Search for the cell housing the specified text and yield its (x, y) center coordinate. 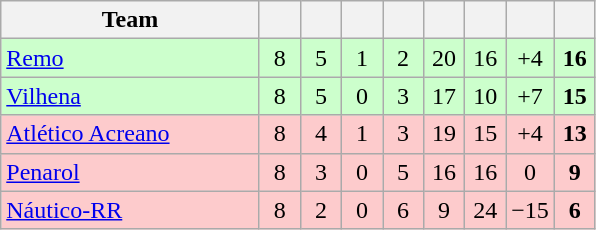
24 (486, 210)
4 (320, 134)
20 (444, 58)
10 (486, 96)
Atlético Acreano (130, 134)
Penarol (130, 172)
17 (444, 96)
Vilhena (130, 96)
Team (130, 20)
13 (574, 134)
−15 (530, 210)
19 (444, 134)
Náutico-RR (130, 210)
Remo (130, 58)
+7 (530, 96)
